Identify which cell holds the provided text, then report its (x, y) central coordinate. 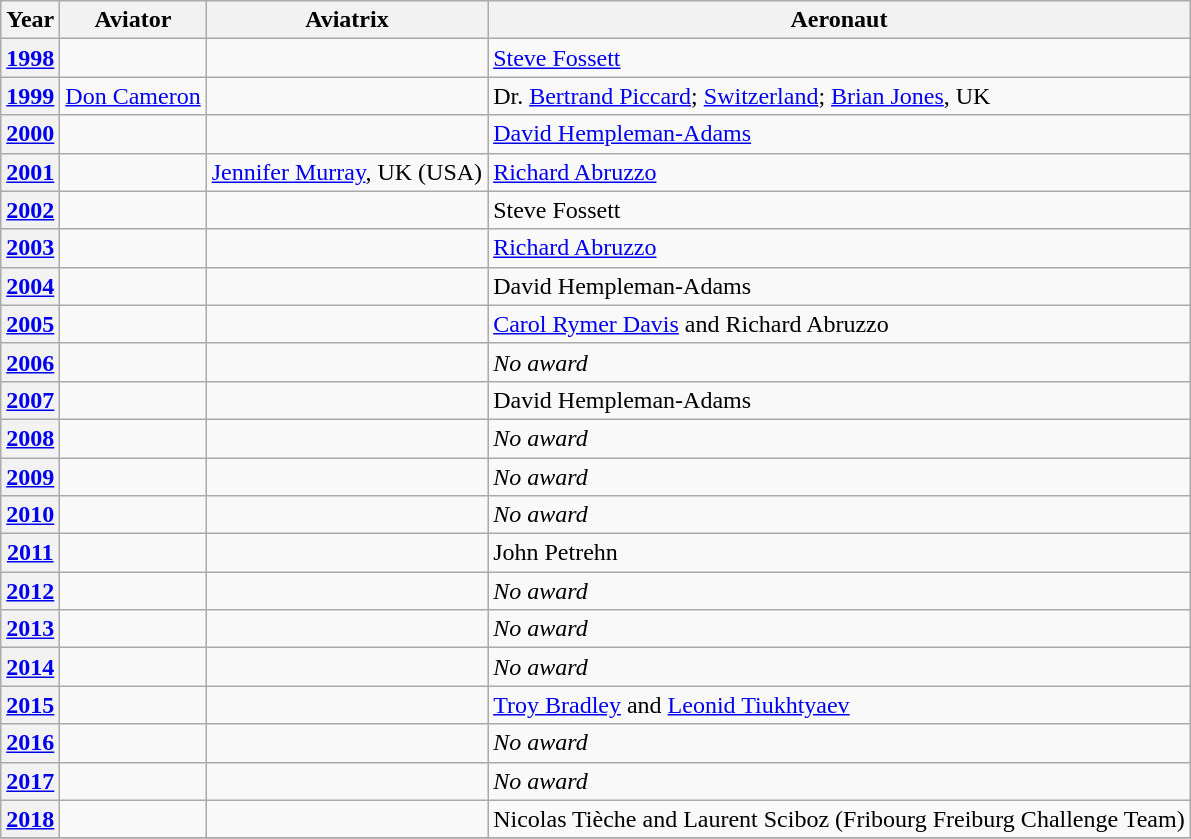
Year (30, 20)
2009 (30, 477)
Dr. Bertrand Piccard; Switzerland; Brian Jones, UK (840, 96)
2007 (30, 400)
2002 (30, 210)
Don Cameron (133, 96)
2017 (30, 781)
1999 (30, 96)
2005 (30, 324)
Aviatrix (346, 20)
2010 (30, 515)
2012 (30, 591)
2003 (30, 248)
2015 (30, 705)
Jennifer Murray, UK (USA) (346, 172)
2000 (30, 134)
Nicolas Tièche and Laurent Sciboz (Fribourg Freiburg Challenge Team) (840, 819)
2001 (30, 172)
Troy Bradley and Leonid Tiukhtyaev (840, 705)
Aviator (133, 20)
2018 (30, 819)
2004 (30, 286)
Carol Rymer Davis and Richard Abruzzo (840, 324)
2006 (30, 362)
2014 (30, 667)
1998 (30, 58)
John Petrehn (840, 553)
2008 (30, 438)
2011 (30, 553)
Aeronaut (840, 20)
2013 (30, 629)
2016 (30, 743)
